Locate the cell with the specified text and output its (x, y) center coordinate. 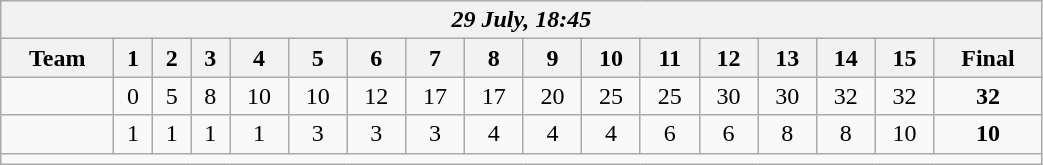
20 (552, 96)
Team (58, 58)
Final (988, 58)
15 (904, 58)
9 (552, 58)
29 July, 18:45 (522, 20)
7 (436, 58)
14 (846, 58)
0 (134, 96)
2 (172, 58)
13 (788, 58)
11 (670, 58)
